Search for the cell housing the specified text and yield its (x, y) center coordinate. 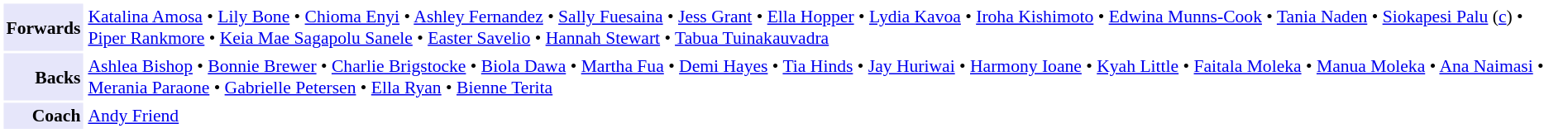
Forwards (43, 26)
Coach (43, 116)
Backs (43, 76)
Andy Friend (825, 116)
